Pinpoint the cell where the given text exists, returning its [X, Y] midpoint coordinate. 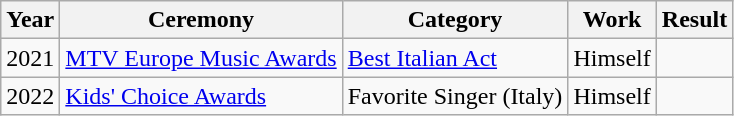
Work [612, 20]
Category [455, 20]
2021 [30, 58]
Favorite Singer (Italy) [455, 96]
Year [30, 20]
Best Italian Act [455, 58]
Kids' Choice Awards [201, 96]
Result [694, 20]
Ceremony [201, 20]
MTV Europe Music Awards [201, 58]
2022 [30, 96]
